Search for the cell housing the specified text and yield its [X, Y] center coordinate. 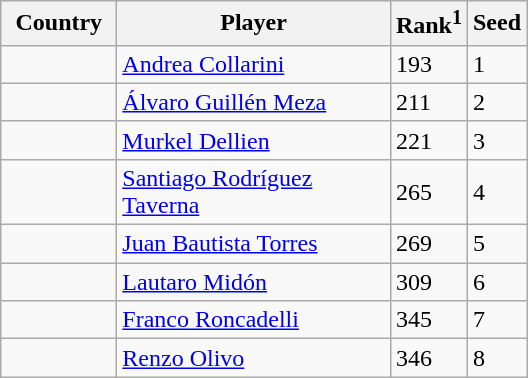
Álvaro Guillén Meza [254, 102]
2 [496, 102]
Andrea Collarini [254, 64]
Renzo Olivo [254, 358]
346 [428, 358]
Murkel Dellien [254, 140]
221 [428, 140]
Santiago Rodríguez Taverna [254, 192]
5 [496, 244]
8 [496, 358]
Lautaro Midón [254, 282]
1 [496, 64]
Player [254, 24]
Franco Roncadelli [254, 320]
Seed [496, 24]
7 [496, 320]
269 [428, 244]
309 [428, 282]
3 [496, 140]
345 [428, 320]
4 [496, 192]
265 [428, 192]
6 [496, 282]
Juan Bautista Torres [254, 244]
Rank1 [428, 24]
211 [428, 102]
193 [428, 64]
Country [59, 24]
